Return (X, Y) of the center of cell containing provided text 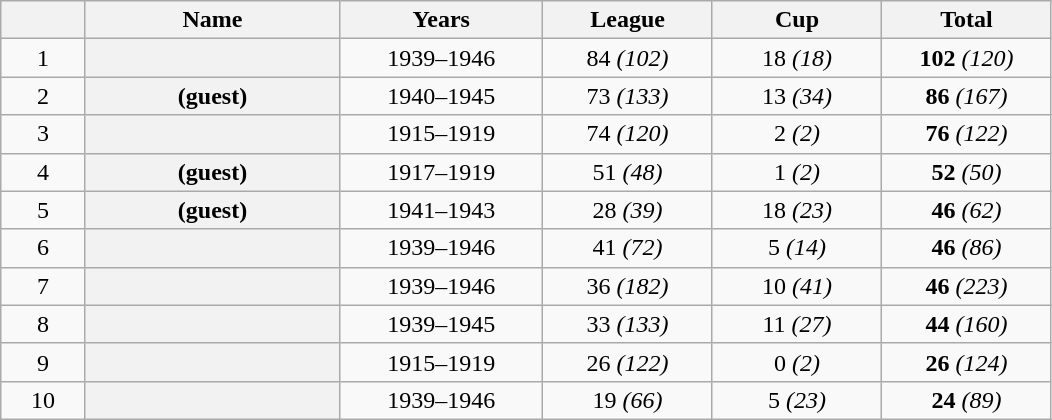
86 (167) (966, 96)
5 (44, 210)
11 (27) (796, 324)
13 (34) (796, 96)
73 (133) (628, 96)
1939–1945 (442, 324)
26 (122) (628, 362)
10 (41) (796, 286)
41 (72) (628, 248)
5 (14) (796, 248)
10 (44, 400)
28 (39) (628, 210)
Name (212, 20)
33 (133) (628, 324)
1 (2) (796, 172)
1940–1945 (442, 96)
19 (66) (628, 400)
Years (442, 20)
24 (89) (966, 400)
84 (102) (628, 58)
26 (124) (966, 362)
1917–1919 (442, 172)
0 (2) (796, 362)
46 (62) (966, 210)
3 (44, 134)
Total (966, 20)
18 (18) (796, 58)
2 (2) (796, 134)
76 (122) (966, 134)
52 (50) (966, 172)
2 (44, 96)
1 (44, 58)
36 (182) (628, 286)
4 (44, 172)
7 (44, 286)
6 (44, 248)
74 (120) (628, 134)
Cup (796, 20)
18 (23) (796, 210)
League (628, 20)
9 (44, 362)
1941–1943 (442, 210)
8 (44, 324)
5 (23) (796, 400)
46 (86) (966, 248)
46 (223) (966, 286)
51 (48) (628, 172)
44 (160) (966, 324)
102 (120) (966, 58)
